Provide the [X, Y] coordinate of the cell's center where the given text is located.  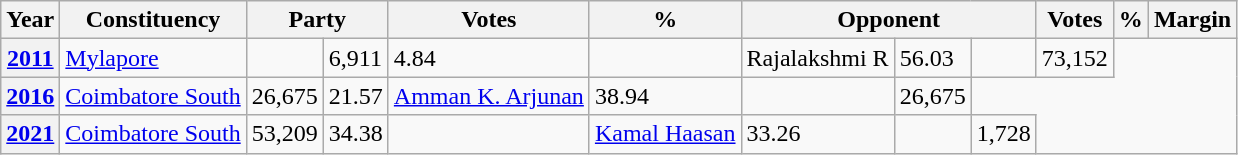
4.84 [488, 58]
21.57 [356, 96]
56.03 [932, 58]
Margin [1192, 20]
Amman K. Arjunan [488, 96]
6,911 [356, 58]
34.38 [356, 134]
Party [317, 20]
1,728 [1004, 134]
38.94 [665, 96]
Constituency [153, 20]
Opponent [888, 20]
Mylapore [153, 58]
73,152 [1074, 58]
2011 [30, 58]
2021 [30, 134]
Rajalakshmi R [818, 58]
2016 [30, 96]
Kamal Haasan [665, 134]
53,209 [284, 134]
33.26 [818, 134]
Year [30, 20]
